From the cell containing the given text, extract its center point as (x, y) coordinate. 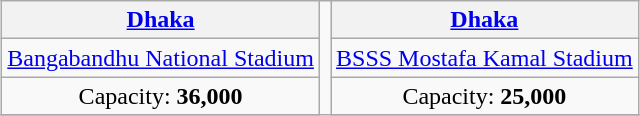
Capacity: 36,000 (161, 96)
Capacity: 25,000 (484, 96)
Bangabandhu National Stadium (161, 58)
BSSS Mostafa Kamal Stadium (484, 58)
